Find where the given text appears and provide that cell's center as [X, Y] coordinate. 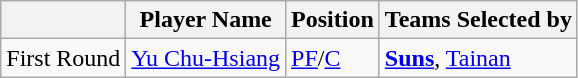
Position [333, 20]
Yu Chu-Hsiang [206, 58]
Teams Selected by [478, 20]
Player Name [206, 20]
PF/C [333, 58]
First Round [64, 58]
Suns, Tainan [478, 58]
